Return the [x, y] coordinate for the center point of the cell that contains the specified text.  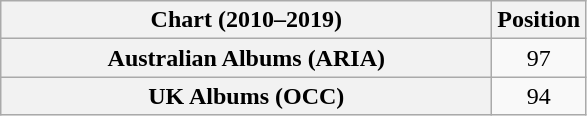
94 [539, 96]
Australian Albums (ARIA) [246, 58]
Chart (2010–2019) [246, 20]
97 [539, 58]
Position [539, 20]
UK Albums (OCC) [246, 96]
